From the cell containing the given text, extract its center point as (x, y) coordinate. 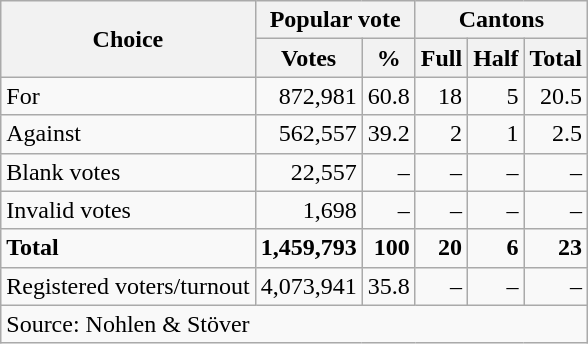
Choice (128, 39)
1,698 (308, 210)
39.2 (388, 134)
5 (496, 96)
2.5 (556, 134)
23 (556, 248)
2 (441, 134)
% (388, 58)
Cantons (501, 20)
562,557 (308, 134)
For (128, 96)
Against (128, 134)
1,459,793 (308, 248)
100 (388, 248)
6 (496, 248)
Votes (308, 58)
20 (441, 248)
Full (441, 58)
Source: Nohlen & Stöver (294, 324)
Popular vote (335, 20)
18 (441, 96)
4,073,941 (308, 286)
872,981 (308, 96)
20.5 (556, 96)
35.8 (388, 286)
22,557 (308, 172)
Registered voters/turnout (128, 286)
Half (496, 58)
60.8 (388, 96)
Invalid votes (128, 210)
1 (496, 134)
Blank votes (128, 172)
